From the cell containing the given text, extract its center point as [x, y] coordinate. 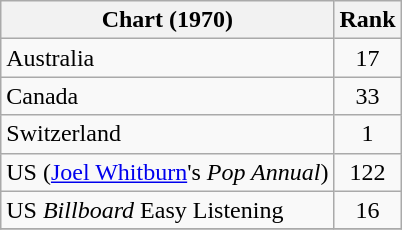
Switzerland [168, 134]
Chart (1970) [168, 20]
33 [368, 96]
US Billboard Easy Listening [168, 210]
Rank [368, 20]
1 [368, 134]
16 [368, 210]
Canada [168, 96]
Australia [168, 58]
17 [368, 58]
122 [368, 172]
US (Joel Whitburn's Pop Annual) [168, 172]
